Detect which cell encompasses the target text, then output its [X, Y] center coordinate. 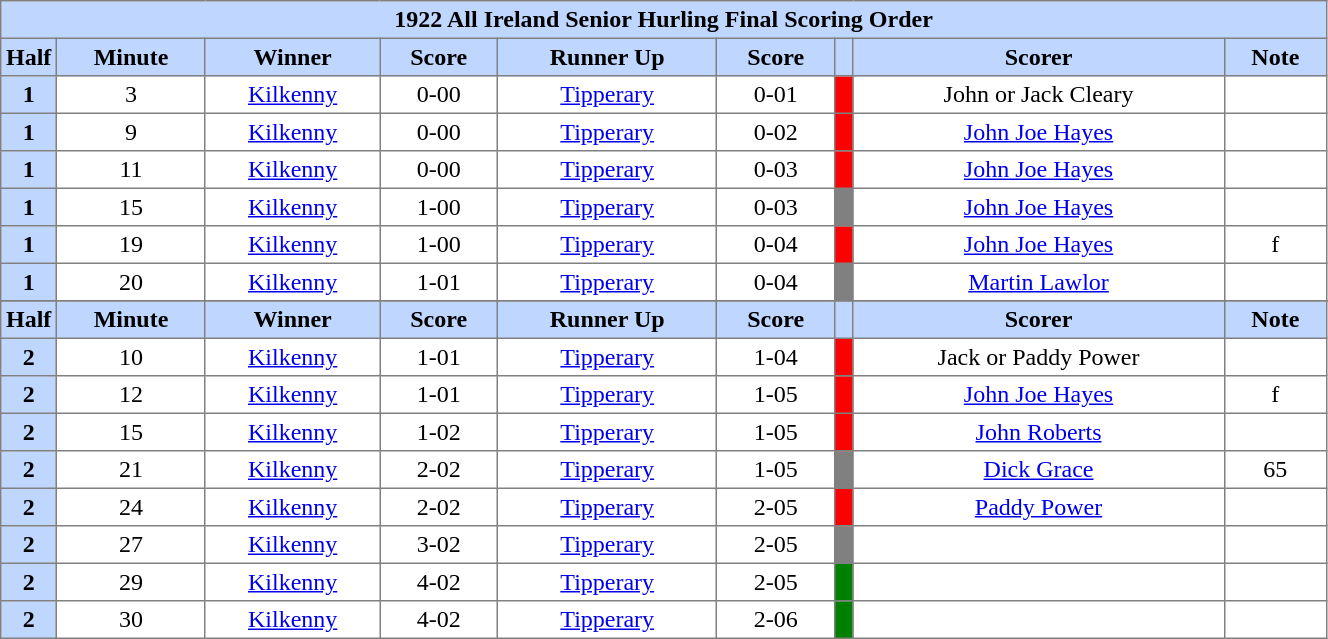
11 [132, 170]
1-02 [439, 432]
10 [132, 357]
3 [132, 95]
30 [132, 620]
9 [132, 132]
0-02 [776, 132]
20 [132, 282]
Jack or Paddy Power [1038, 357]
27 [132, 545]
1-04 [776, 357]
29 [132, 582]
65 [1275, 470]
John Roberts [1038, 432]
Martin Lawlor [1038, 282]
Paddy Power [1038, 507]
24 [132, 507]
1922 All Ireland Senior Hurling Final Scoring Order [664, 20]
21 [132, 470]
2-06 [776, 620]
12 [132, 395]
Dick Grace [1038, 470]
3-02 [439, 545]
0-01 [776, 95]
19 [132, 245]
John or Jack Cleary [1038, 95]
